Identify which cell holds the provided text, then report its [x, y] central coordinate. 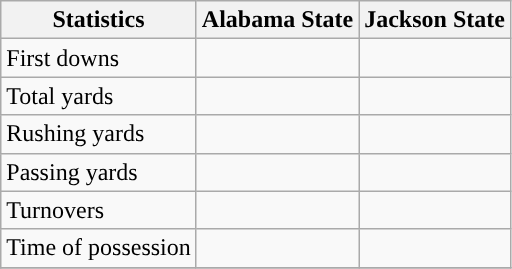
Time of possession [99, 248]
Alabama State [277, 20]
Rushing yards [99, 134]
First downs [99, 58]
Jackson State [435, 20]
Turnovers [99, 210]
Total yards [99, 96]
Passing yards [99, 172]
Statistics [99, 20]
